Determine the (X, Y) coordinate at the center of the cell enclosing the given text.  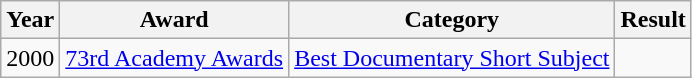
Result (653, 20)
Best Documentary Short Subject (452, 58)
2000 (30, 58)
Year (30, 20)
Award (174, 20)
Category (452, 20)
73rd Academy Awards (174, 58)
